Search for the cell housing the specified text and yield its (X, Y) center coordinate. 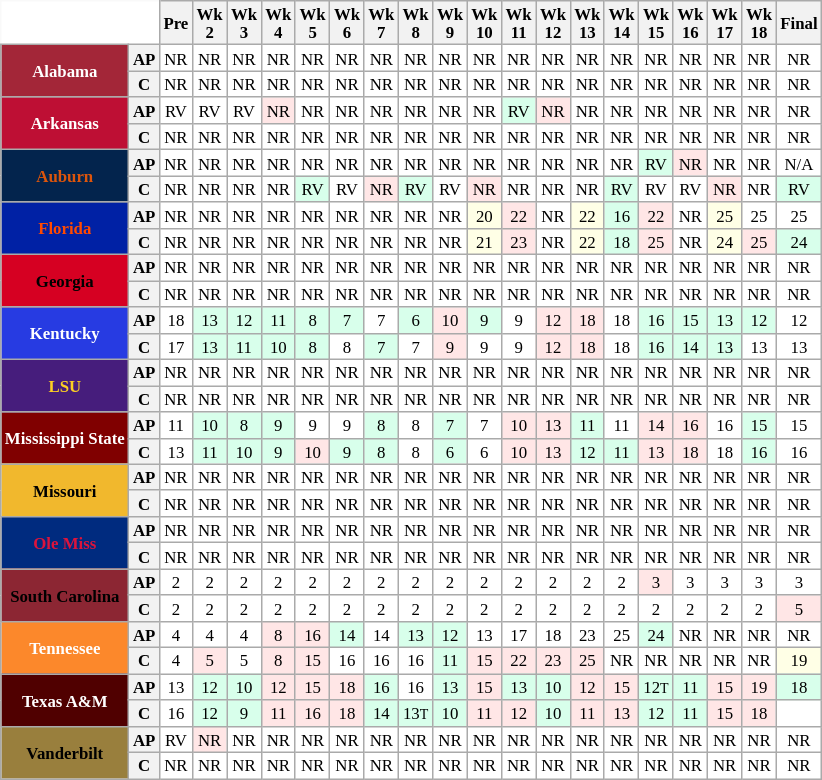
Wk12 (553, 23)
Ole Miss (65, 543)
12T (656, 687)
Wk4 (278, 23)
Wk3 (244, 23)
Kentucky (65, 333)
Wk8 (415, 23)
Vanderbilt (65, 752)
Wk7 (381, 23)
Wk5 (312, 23)
Auburn (65, 176)
Pre (176, 23)
Wk10 (484, 23)
Wk16 (690, 23)
21 (484, 242)
Wk17 (724, 23)
Wk13 (587, 23)
Wk11 (518, 23)
LSU (65, 386)
Florida (65, 228)
Wk18 (759, 23)
20 (484, 215)
N/A (799, 163)
South Carolina (65, 595)
13T (415, 713)
Texas A&M (65, 700)
Wk9 (450, 23)
Wk14 (621, 23)
Wk2 (209, 23)
Missouri (65, 490)
Wk15 (656, 23)
Alabama (65, 71)
Wk6 (347, 23)
Arkansas (65, 124)
Mississippi State (65, 438)
Tennessee (65, 648)
Georgia (65, 281)
Final (799, 23)
